Return (x, y) of the center of cell containing provided text 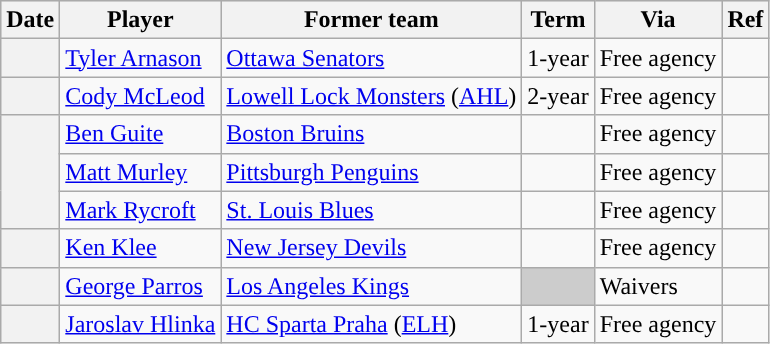
Ref (746, 20)
Player (140, 20)
New Jersey Devils (372, 248)
Ben Guite (140, 134)
Mark Rycroft (140, 210)
Los Angeles Kings (372, 286)
George Parros (140, 286)
Waivers (658, 286)
Lowell Lock Monsters (AHL) (372, 96)
Jaroslav Hlinka (140, 324)
Term (558, 20)
Cody McLeod (140, 96)
Via (658, 20)
Date (30, 20)
Former team (372, 20)
Ottawa Senators (372, 58)
Boston Bruins (372, 134)
2-year (558, 96)
Ken Klee (140, 248)
St. Louis Blues (372, 210)
Matt Murley (140, 172)
Tyler Arnason (140, 58)
HC Sparta Praha (ELH) (372, 324)
Pittsburgh Penguins (372, 172)
